Pinpoint the cell where the given text exists, returning its [X, Y] midpoint coordinate. 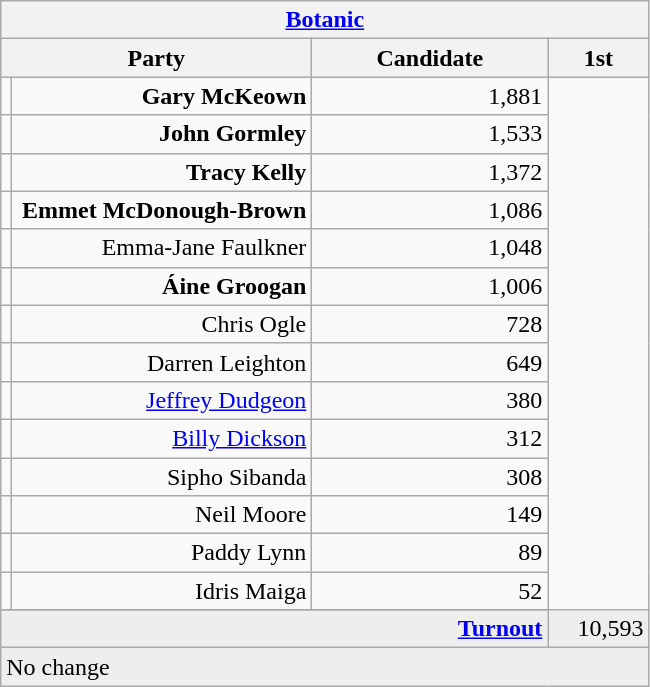
1,048 [430, 248]
Paddy Lynn [162, 553]
Tracy Kelly [162, 172]
Sipho Sibanda [162, 477]
1st [598, 58]
Botanic [325, 20]
Áine Groogan [162, 286]
Gary McKeown [162, 96]
1,533 [430, 134]
Chris Ogle [162, 324]
312 [430, 438]
728 [430, 324]
Billy Dickson [162, 438]
1,881 [430, 96]
Emmet McDonough-Brown [162, 210]
Darren Leighton [162, 362]
10,593 [598, 629]
Candidate [430, 58]
1,372 [430, 172]
Emma-Jane Faulkner [162, 248]
89 [430, 553]
Jeffrey Dudgeon [162, 400]
380 [430, 400]
Party [156, 58]
Turnout [274, 629]
149 [430, 515]
52 [430, 591]
1,006 [430, 286]
308 [430, 477]
Idris Maiga [162, 591]
Neil Moore [162, 515]
1,086 [430, 210]
649 [430, 362]
No change [325, 667]
John Gormley [162, 134]
